Pinpoint the cell where the given text exists, returning its [X, Y] midpoint coordinate. 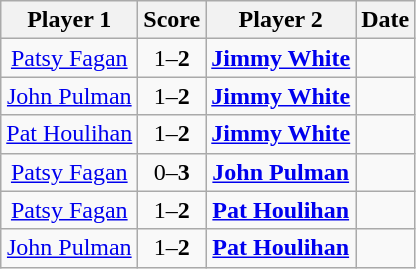
Player 1 [70, 20]
Player 2 [281, 20]
Score [172, 20]
Date [386, 20]
0–3 [172, 172]
